Find where the given text appears and provide that cell's center as [X, Y] coordinate. 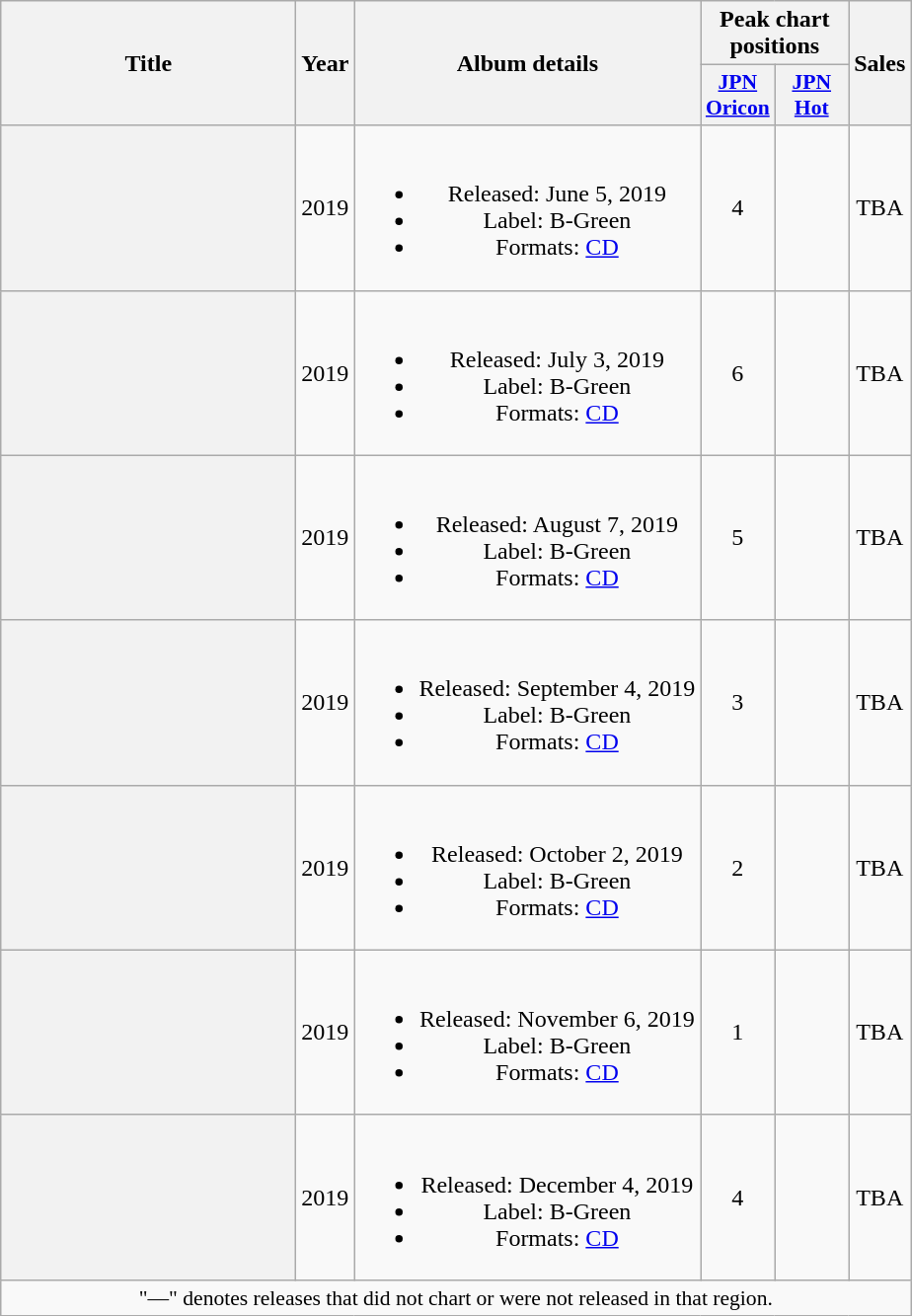
JPNHot [811, 95]
3 [738, 703]
JPNOricon [738, 95]
Released: July 3, 2019Label: B-GreenFormats: CD [527, 373]
Released: August 7, 2019Label: B-GreenFormats: CD [527, 537]
Released: December 4, 2019Label: B-GreenFormats: CD [527, 1197]
Released: November 6, 2019Label: B-GreenFormats: CD [527, 1033]
"—" denotes releases that did not chart or were not released in that region. [456, 1297]
6 [738, 373]
Peak chart positions [775, 34]
1 [738, 1033]
2 [738, 867]
Sales [880, 63]
Title [148, 63]
Released: October 2, 2019Label: B-GreenFormats: CD [527, 867]
Released: September 4, 2019Label: B-GreenFormats: CD [527, 703]
Year [326, 63]
Released: June 5, 2019Label: B-GreenFormats: CD [527, 207]
5 [738, 537]
Album details [527, 63]
